Return the (X, Y) coordinate for the center point of the cell that contains the specified text.  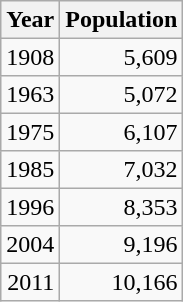
7,032 (122, 170)
Year (30, 20)
9,196 (122, 244)
5,609 (122, 56)
10,166 (122, 282)
6,107 (122, 132)
1975 (30, 132)
2004 (30, 244)
Population (122, 20)
1963 (30, 94)
1985 (30, 170)
1996 (30, 206)
5,072 (122, 94)
8,353 (122, 206)
1908 (30, 56)
2011 (30, 282)
